Provide the [x, y] coordinate of the cell's center where the given text is located.  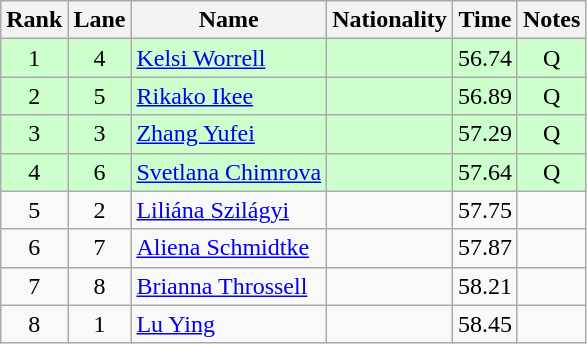
Svetlana Chimrova [229, 172]
Kelsi Worrell [229, 58]
56.74 [484, 58]
Lane [100, 20]
Rank [34, 20]
Rikako Ikee [229, 96]
Notes [551, 20]
Aliena Schmidtke [229, 248]
57.75 [484, 210]
57.64 [484, 172]
Zhang Yufei [229, 134]
Brianna Throssell [229, 286]
57.29 [484, 134]
56.89 [484, 96]
Lu Ying [229, 324]
58.21 [484, 286]
Time [484, 20]
Name [229, 20]
Nationality [390, 20]
57.87 [484, 248]
58.45 [484, 324]
Liliána Szilágyi [229, 210]
